Provide the [X, Y] coordinate of the cell's center where the given text is located.  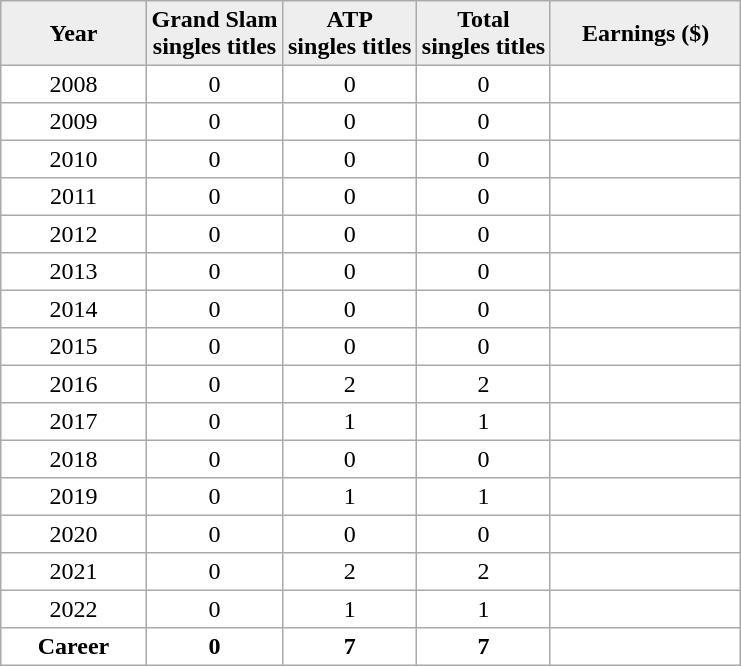
2014 [74, 309]
2019 [74, 497]
Career [74, 647]
2012 [74, 234]
2013 [74, 272]
Grand Slamsingles titles [214, 33]
Totalsingles titles [484, 33]
Year [74, 33]
2020 [74, 534]
2015 [74, 347]
2008 [74, 84]
2018 [74, 459]
2022 [74, 609]
2021 [74, 572]
2011 [74, 197]
ATP singles titles [350, 33]
2017 [74, 422]
Earnings ($) [645, 33]
2016 [74, 384]
2010 [74, 159]
2009 [74, 122]
